Identify which cell holds the provided text, then report its [X, Y] central coordinate. 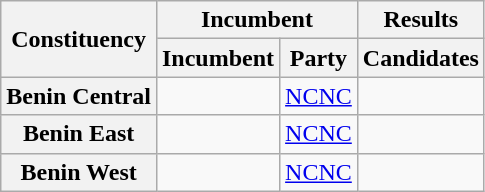
Benin East [79, 134]
Results [420, 20]
Constituency [79, 39]
Candidates [420, 58]
Benin West [79, 172]
Benin Central [79, 96]
Party [319, 58]
